Search for the cell housing the specified text and yield its (X, Y) center coordinate. 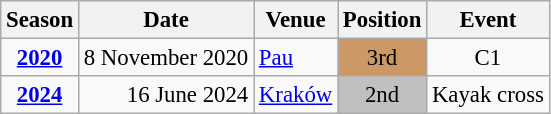
2024 (40, 95)
Event (488, 20)
2020 (40, 58)
C1 (488, 58)
Position (382, 20)
Season (40, 20)
Kraków (296, 95)
16 June 2024 (166, 95)
Kayak cross (488, 95)
3rd (382, 58)
2nd (382, 95)
Pau (296, 58)
8 November 2020 (166, 58)
Venue (296, 20)
Date (166, 20)
